Determine the [X, Y] coordinate at the center of the cell enclosing the given text.  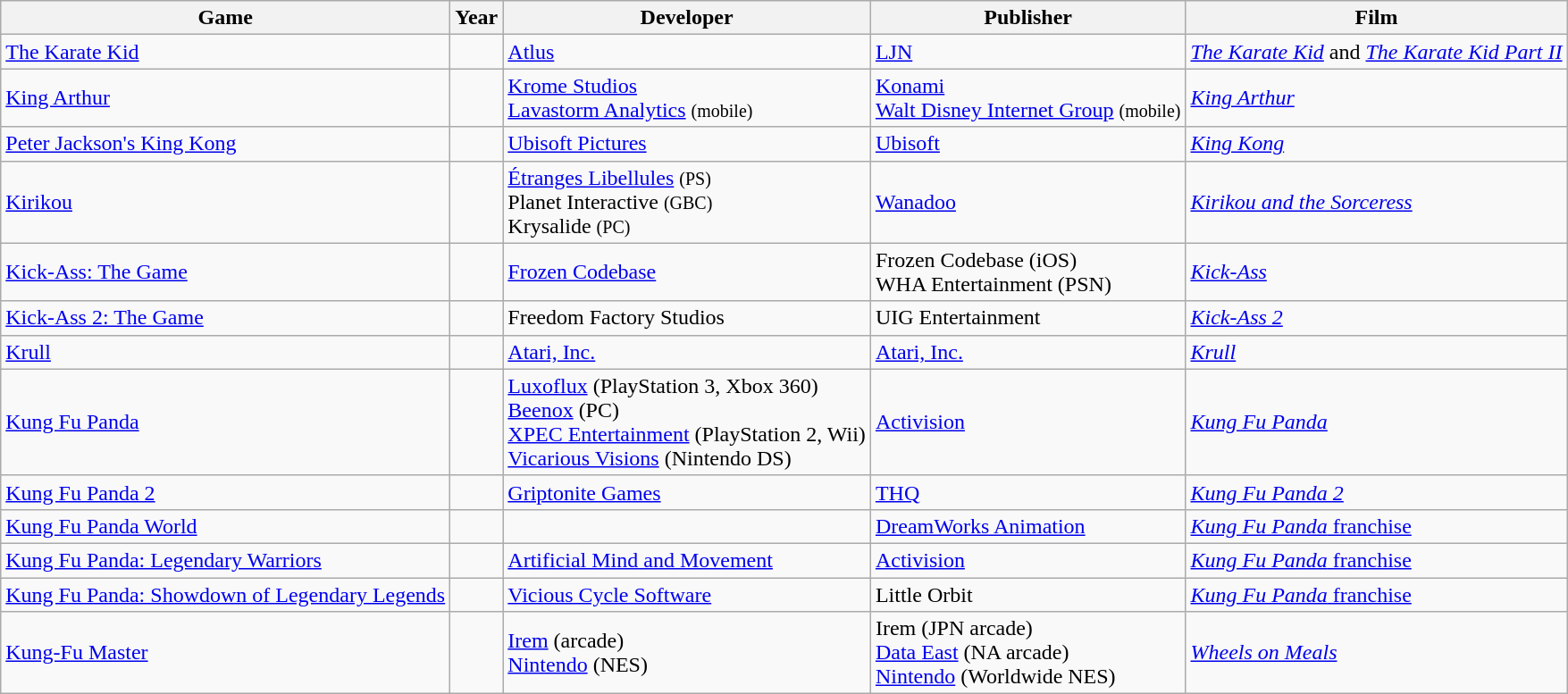
Kick-Ass 2 [1376, 318]
UIG Entertainment [1027, 318]
The Karate Kid and The Karate Kid Part II [1376, 52]
LJN [1027, 52]
Publisher [1027, 18]
Peter Jackson's King Kong [225, 144]
Freedom Factory Studios [687, 318]
Irem (arcade) Nintendo (NES) [687, 653]
Kick-Ass 2: The Game [225, 318]
Frozen Codebase (iOS)WHA Entertainment (PSN) [1027, 272]
Kung-Fu Master [225, 653]
Étranges Libellules (PS)Planet Interactive (GBC)Krysalide (PC) [687, 202]
Artificial Mind and Movement [687, 560]
Griptonite Games [687, 492]
KonamiWalt Disney Internet Group (mobile) [1027, 98]
Kung Fu Panda: Showdown of Legendary Legends [225, 594]
The Karate Kid [225, 52]
Film [1376, 18]
Atlus [687, 52]
Kick-Ass [1376, 272]
Luxoflux (PlayStation 3, Xbox 360)Beenox (PC)XPEC Entertainment (PlayStation 2, Wii)Vicarious Visions (Nintendo DS) [687, 422]
Frozen Codebase [687, 272]
Little Orbit [1027, 594]
DreamWorks Animation [1027, 526]
Kirikou [225, 202]
Kung Fu Panda World [225, 526]
Kick-Ass: The Game [225, 272]
THQ [1027, 492]
Krome StudiosLavastorm Analytics (mobile) [687, 98]
Game [225, 18]
Kirikou and the Sorceress [1376, 202]
Vicious Cycle Software [687, 594]
Ubisoft [1027, 144]
Kung Fu Panda: Legendary Warriors [225, 560]
Wheels on Meals [1376, 653]
Ubisoft Pictures [687, 144]
Irem (JPN arcade) Data East (NA arcade)Nintendo (Worldwide NES) [1027, 653]
Developer [687, 18]
King Kong [1376, 144]
Wanadoo [1027, 202]
Year [477, 18]
